Scan for the cell matching the given text and deliver its [X, Y] coordinate at center. 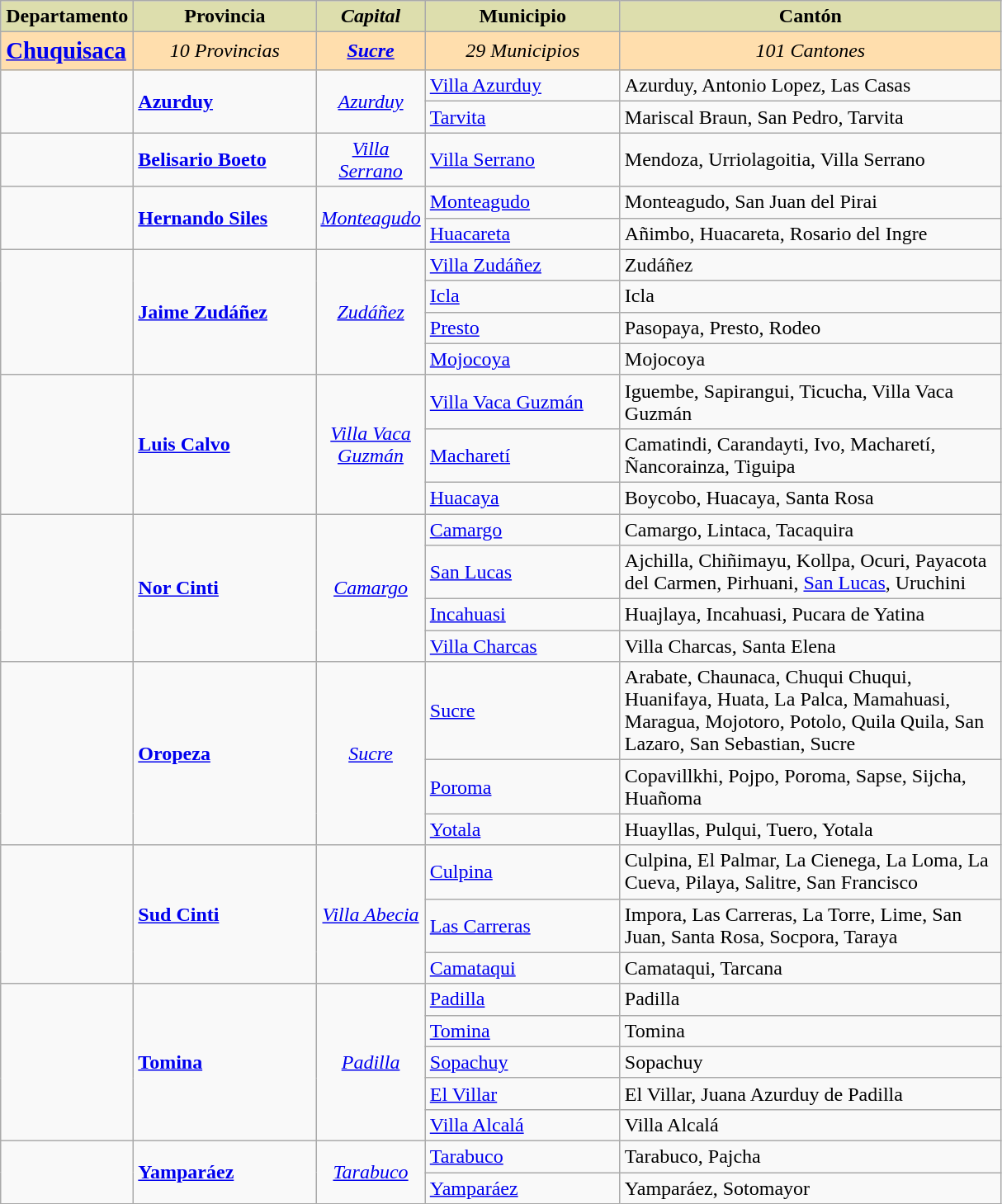
Azurduy, Antonio Lopez, Las Casas [811, 86]
Huayllas, Pulqui, Tuero, Yotala [811, 829]
Chuquisaca [68, 51]
Yamparáez, Sotomayor [811, 1188]
Villa Azurduy [522, 86]
Iguembe, Sapirangui, Ticucha, Villa Vaca Guzmán [811, 401]
Tarvita [522, 117]
Camargo, Lintaca, Tacaquira [811, 530]
Camataqui, Tarcana [811, 968]
Ajchilla, Chiñimayu, Kollpa, Ocuri, Payacota del Carmen, Pirhuani, San Lucas, Uruchini [811, 573]
Jaime Zudáñez [225, 312]
Culpina [522, 871]
Huajlaya, Incahuasi, Pucara de Yatina [811, 615]
Impora, Las Carreras, La Torre, Lime, San Juan, Santa Rosa, Socpora, Taraya [811, 926]
El Villar [522, 1093]
Municipio [522, 17]
Tarabuco, Pajcha [811, 1156]
Culpina, El Palmar, La Cienega, La Loma, La Cueva, Pilaya, Salitre, San Francisco [811, 871]
Pasopaya, Presto, Rodeo [811, 328]
Macharetí [522, 456]
Las Carreras [522, 926]
Camatindi, Carandayti, Ivo, Macharetí, Ñancorainza, Tiguipa [811, 456]
Hernando Siles [225, 218]
Villa Abecia [371, 914]
Poroma [522, 787]
Capital [371, 17]
Presto [522, 328]
Villa Charcas [522, 646]
Luis Calvo [225, 444]
Nor Cinti [225, 588]
San Lucas [522, 573]
Copavillkhi, Pojpo, Poroma, Sapse, Sijcha, Huañoma [811, 787]
Cantón [811, 17]
Arabate, Chaunaca, Chuqui Chuqui, Huanifaya, Huata, La Palca, Mamahuasi, Maragua, Mojotoro, Potolo, Quila Quila, San Lazaro, San Sebastian, Sucre [811, 711]
10 Provincias [225, 51]
Boycobo, Huacaya, Santa Rosa [811, 498]
Huacaya [522, 498]
El Villar, Juana Azurduy de Padilla [811, 1093]
Mendoza, Urriolagoitia, Villa Serrano [811, 160]
101 Cantones [811, 51]
Belisario Boeto [225, 160]
Huacareta [522, 234]
Villa Charcas, Santa Elena [811, 646]
Monteagudo, San Juan del Pirai [811, 202]
Yotala [522, 829]
Camataqui [522, 968]
29 Municipios [522, 51]
Sud Cinti [225, 914]
Villa Zudáñez [522, 265]
Departamento [68, 17]
Mariscal Braun, San Pedro, Tarvita [811, 117]
Incahuasi [522, 615]
Añimbo, Huacareta, Rosario del Ingre [811, 234]
Oropeza [225, 753]
Provincia [225, 17]
